Determine the [X, Y] coordinate at the center of the cell enclosing the given text.  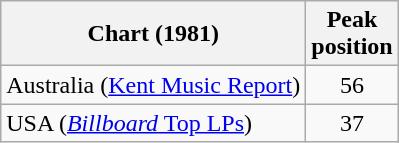
56 [352, 85]
Australia (Kent Music Report) [154, 85]
37 [352, 123]
Chart (1981) [154, 34]
Peakposition [352, 34]
USA (Billboard Top LPs) [154, 123]
